Return [x, y] of the center of cell containing provided text 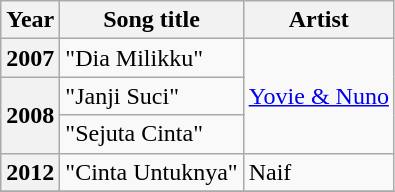
2007 [30, 58]
"Sejuta Cinta" [152, 134]
Song title [152, 20]
"Dia Milikku" [152, 58]
Year [30, 20]
"Janji Suci" [152, 96]
2012 [30, 172]
"Cinta Untuknya" [152, 172]
2008 [30, 115]
Yovie & Nuno [318, 96]
Artist [318, 20]
Naif [318, 172]
